Determine the [X, Y] coordinate at the center of the cell enclosing the given text.  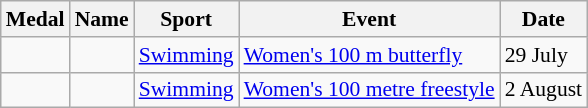
Medal [36, 19]
Date [544, 19]
Sport [186, 19]
Name [102, 19]
Women's 100 m butterfly [370, 55]
Women's 100 metre freestyle [370, 90]
Event [370, 19]
29 July [544, 55]
2 August [544, 90]
